Find where the given text appears and provide that cell's center as [x, y] coordinate. 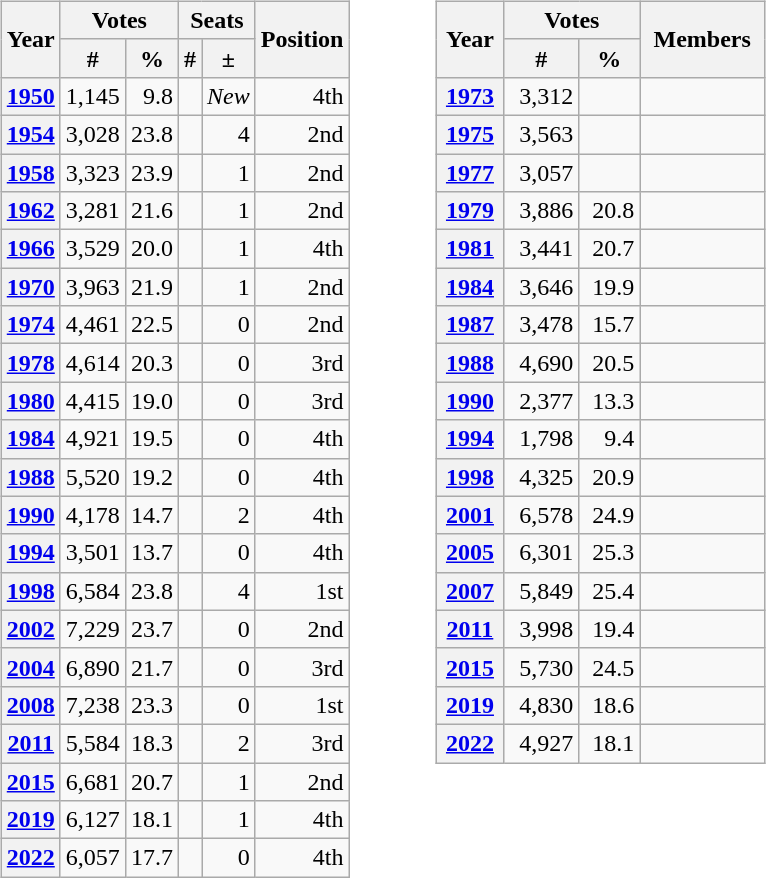
23.9 [152, 173]
1,145 [92, 96]
2001 [470, 515]
7,229 [92, 629]
18.6 [610, 705]
6,127 [92, 820]
7,238 [92, 705]
2002 [30, 629]
6,057 [92, 858]
± [229, 58]
1,798 [542, 439]
25.3 [610, 553]
20.9 [610, 477]
21.7 [152, 667]
1950 [30, 96]
1979 [470, 211]
2,377 [542, 401]
4,927 [542, 743]
9.8 [152, 96]
9.4 [610, 439]
1966 [30, 249]
1975 [470, 134]
6,890 [92, 667]
19.5 [152, 439]
1970 [30, 287]
Members [702, 39]
2005 [470, 553]
1973 [470, 96]
6,301 [542, 553]
3,646 [542, 287]
4,178 [92, 515]
4,461 [92, 325]
5,520 [92, 477]
23.7 [152, 629]
Seats [216, 20]
2004 [30, 667]
23.3 [152, 705]
1977 [470, 173]
15.7 [610, 325]
19.0 [152, 401]
6,584 [92, 591]
3,963 [92, 287]
3,563 [542, 134]
5,849 [542, 591]
13.7 [152, 553]
1980 [30, 401]
21.6 [152, 211]
18.3 [152, 743]
6,681 [92, 781]
3,441 [542, 249]
3,529 [92, 249]
19.4 [610, 629]
5,730 [542, 667]
3,501 [92, 553]
1958 [30, 173]
20.5 [610, 363]
1978 [30, 363]
1974 [30, 325]
3,478 [542, 325]
13.3 [610, 401]
4,415 [92, 401]
4,921 [92, 439]
4,830 [542, 705]
20.3 [152, 363]
22.5 [152, 325]
4,690 [542, 363]
3,312 [542, 96]
2008 [30, 705]
24.9 [610, 515]
2007 [470, 591]
4,325 [542, 477]
19.9 [610, 287]
17.7 [152, 858]
6,578 [542, 515]
4,614 [92, 363]
24.5 [610, 667]
5,584 [92, 743]
1962 [30, 211]
14.7 [152, 515]
3,057 [542, 173]
21.9 [152, 287]
25.4 [610, 591]
1954 [30, 134]
1981 [470, 249]
20.8 [610, 211]
3,028 [92, 134]
3,886 [542, 211]
New [229, 96]
20.0 [152, 249]
19.2 [152, 477]
3,281 [92, 211]
3,998 [542, 629]
3,323 [92, 173]
1987 [470, 325]
Position [302, 39]
